Search for the cell housing the specified text and yield its (X, Y) center coordinate. 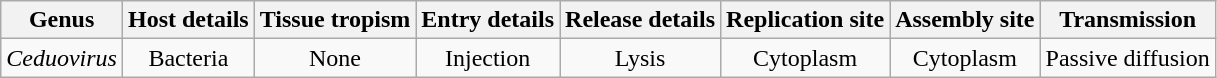
Release details (640, 20)
Lysis (640, 58)
Replication site (806, 20)
Genus (62, 20)
Host details (188, 20)
Bacteria (188, 58)
None (335, 58)
Tissue tropism (335, 20)
Transmission (1128, 20)
Ceduovirus (62, 58)
Entry details (488, 20)
Passive diffusion (1128, 58)
Injection (488, 58)
Assembly site (965, 20)
